Return the (X, Y) coordinate for the center point of the cell that contains the specified text.  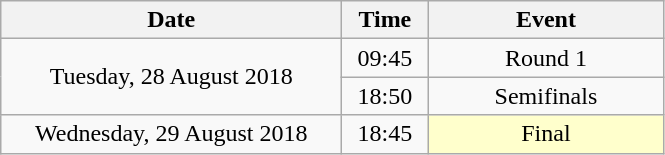
Event (546, 20)
09:45 (385, 58)
Date (172, 20)
Tuesday, 28 August 2018 (172, 77)
Final (546, 134)
Wednesday, 29 August 2018 (172, 134)
18:50 (385, 96)
Semifinals (546, 96)
Time (385, 20)
Round 1 (546, 58)
18:45 (385, 134)
